Pinpoint the cell where the given text exists, returning its [x, y] midpoint coordinate. 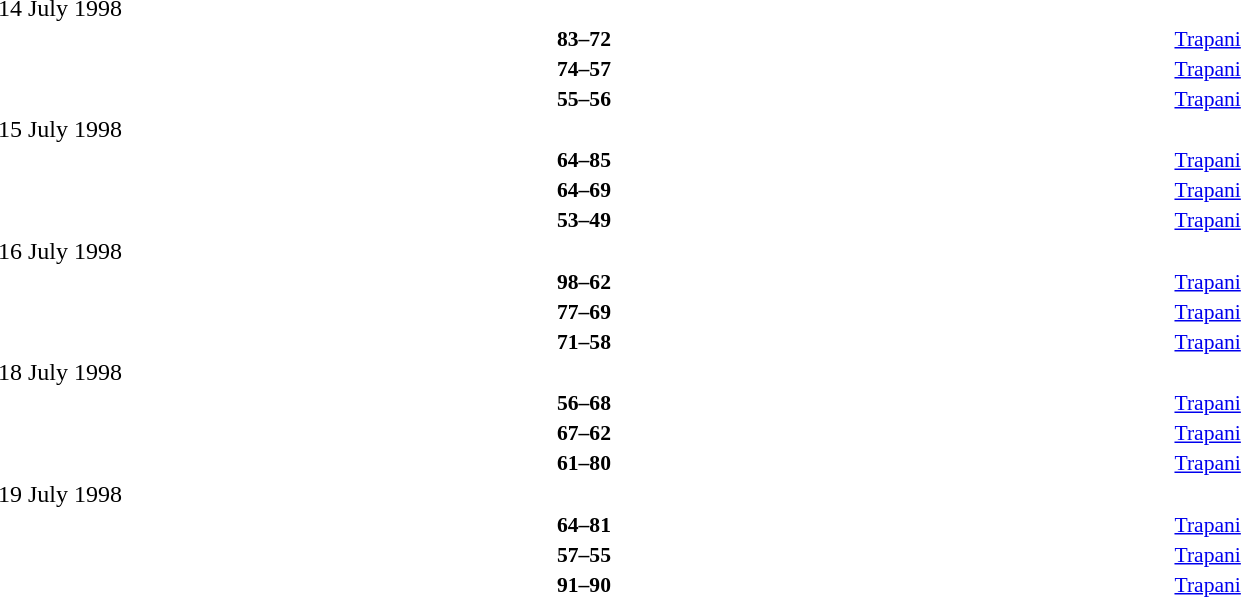
64–85 [584, 160]
57–55 [584, 554]
74–57 [584, 68]
64–69 [584, 190]
77–69 [584, 312]
61–80 [584, 463]
53–49 [584, 220]
98–62 [584, 282]
64–81 [584, 524]
83–72 [584, 38]
55–56 [584, 98]
67–62 [584, 433]
56–68 [584, 403]
71–58 [584, 342]
